Scan for the cell matching the given text and deliver its [X, Y] coordinate at center. 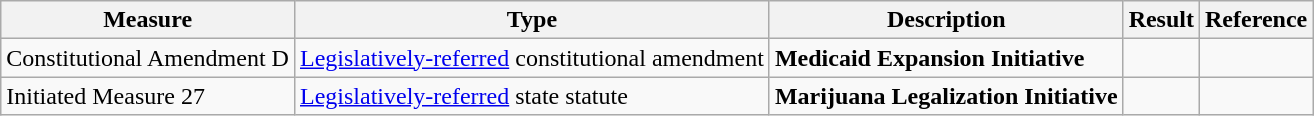
Medicaid Expansion Initiative [946, 58]
Result [1161, 20]
Constitutional Amendment D [148, 58]
Reference [1256, 20]
Measure [148, 20]
Legislatively-referred constitutional amendment [532, 58]
Initiated Measure 27 [148, 96]
Legislatively-referred state statute [532, 96]
Description [946, 20]
Marijuana Legalization Initiative [946, 96]
Type [532, 20]
